For the text-containing cell, return its midpoint in (X, Y) coordinate format. 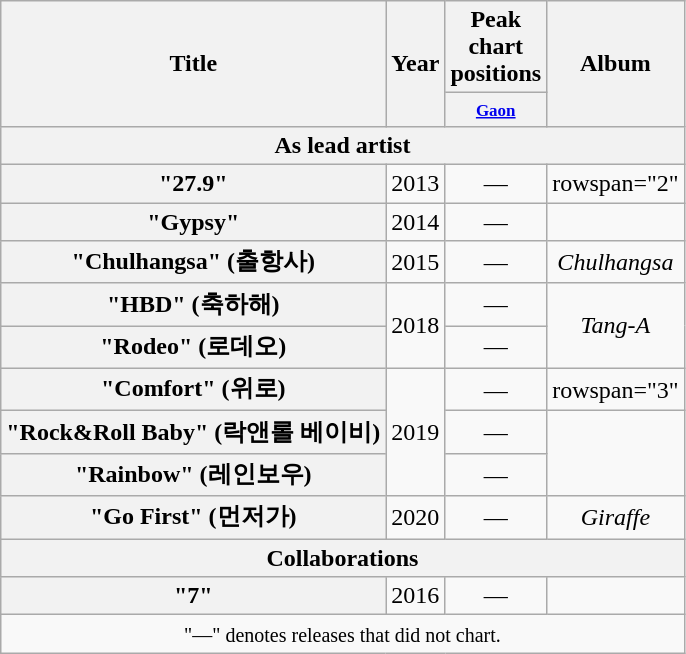
"Rock&Roll Baby" (락앤롤 베이비) (194, 432)
"Chulhangsa" (출항사) (194, 262)
Giraffe (616, 518)
"7" (194, 596)
rowspan="3" (616, 390)
"HBD" (축하해) (194, 304)
"Gypsy" (194, 222)
Gaon (496, 110)
2013 (416, 184)
"Rainbow" (레인보우) (194, 474)
Year (416, 64)
Peak chart positions (496, 47)
2018 (416, 326)
"Comfort" (위로) (194, 390)
2020 (416, 518)
2015 (416, 262)
Collaborations (342, 558)
2014 (416, 222)
2019 (416, 432)
"27.9" (194, 184)
"Rodeo" (로데오) (194, 348)
"Go First" (먼저가) (194, 518)
As lead artist (342, 145)
Album (616, 64)
2016 (416, 596)
rowspan="2" (616, 184)
Title (194, 64)
"—" denotes releases that did not chart. (342, 634)
Tang-A (616, 326)
Chulhangsa (616, 262)
